Output the (x, y) coordinate of the center of the cell containing the given text.  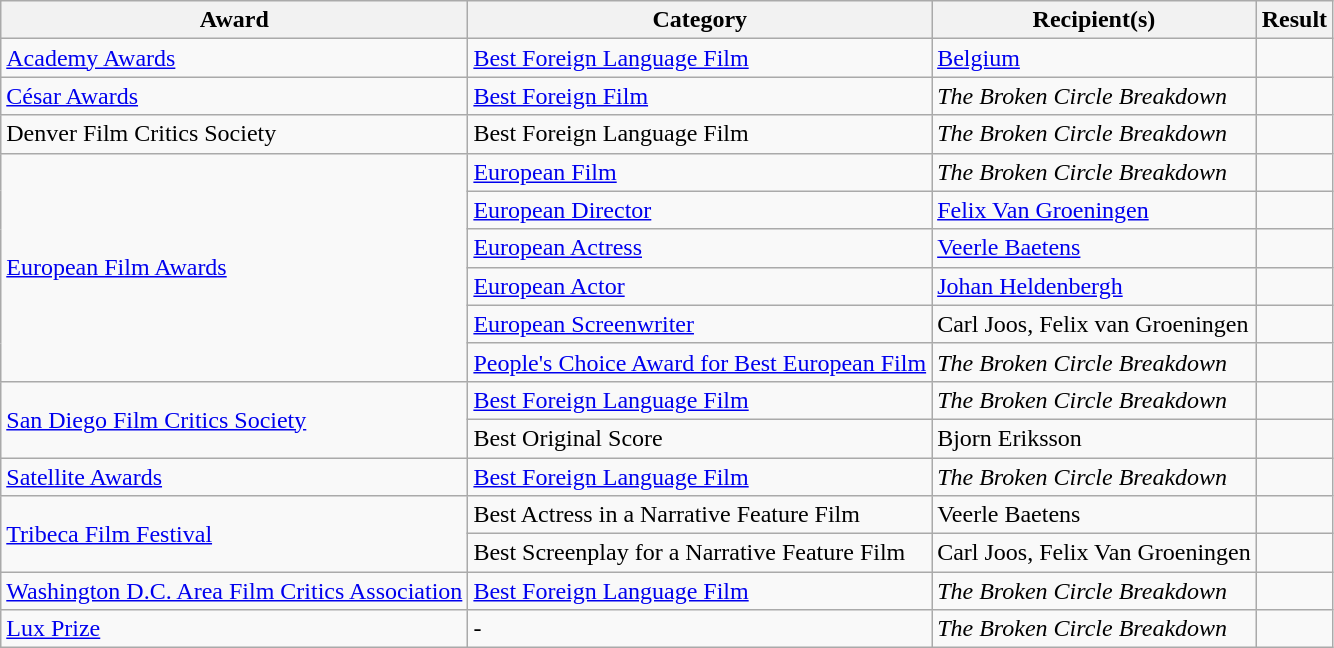
European Screenwriter (700, 324)
Lux Prize (234, 629)
Felix Van Groeningen (1094, 210)
European Director (700, 210)
César Awards (234, 96)
European Film (700, 172)
Category (700, 20)
People's Choice Award for Best European Film (700, 362)
Best Foreign Film (700, 96)
Denver Film Critics Society (234, 134)
Satellite Awards (234, 477)
San Diego Film Critics Society (234, 419)
Tribeca Film Festival (234, 534)
Washington D.C. Area Film Critics Association (234, 591)
Academy Awards (234, 58)
Johan Heldenbergh (1094, 286)
Best Screenplay for a Narrative Feature Film (700, 553)
Recipient(s) (1094, 20)
- (700, 629)
Bjorn Eriksson (1094, 438)
Result (1294, 20)
European Film Awards (234, 267)
Belgium (1094, 58)
European Actor (700, 286)
Award (234, 20)
Carl Joos, Felix Van Groeningen (1094, 553)
Best Actress in a Narrative Feature Film (700, 515)
European Actress (700, 248)
Carl Joos, Felix van Groeningen (1094, 324)
Best Original Score (700, 438)
